Return the (x, y) coordinate for the center point of the cell that contains the specified text.  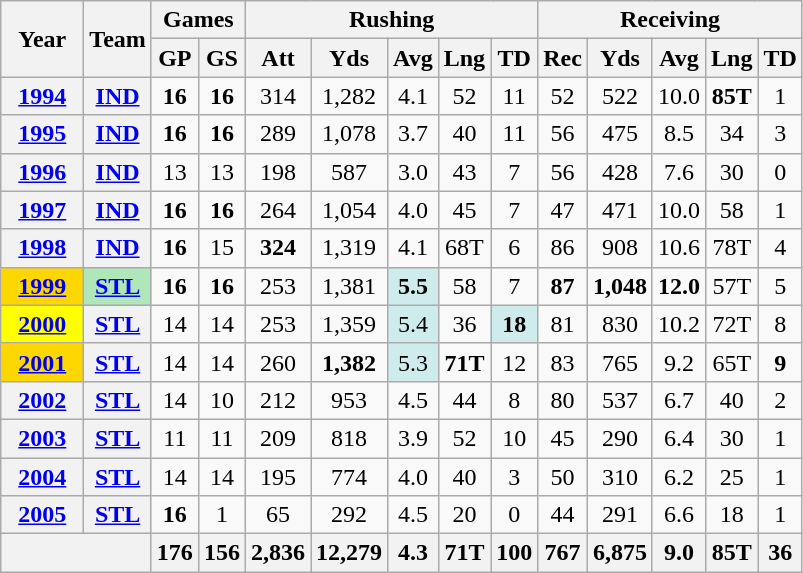
9.0 (678, 553)
50 (563, 477)
GP (174, 58)
212 (278, 400)
953 (350, 400)
68T (464, 248)
1996 (42, 172)
3.9 (414, 438)
10.6 (678, 248)
818 (350, 438)
2,836 (278, 553)
830 (620, 324)
2000 (42, 324)
Receiving (670, 20)
1995 (42, 134)
65T (732, 362)
774 (350, 477)
5.5 (414, 286)
57T (732, 286)
587 (350, 172)
428 (620, 172)
324 (278, 248)
3.0 (414, 172)
47 (563, 210)
198 (278, 172)
1,319 (350, 248)
6.4 (678, 438)
156 (222, 553)
475 (620, 134)
260 (278, 362)
2005 (42, 515)
83 (563, 362)
2002 (42, 400)
15 (222, 248)
2003 (42, 438)
291 (620, 515)
471 (620, 210)
Games (198, 20)
195 (278, 477)
522 (620, 96)
264 (278, 210)
2001 (42, 362)
6.2 (678, 477)
9 (780, 362)
7.6 (678, 172)
1,282 (350, 96)
12.0 (678, 286)
6,875 (620, 553)
314 (278, 96)
78T (732, 248)
537 (620, 400)
290 (620, 438)
1997 (42, 210)
1,359 (350, 324)
20 (464, 515)
100 (514, 553)
1,078 (350, 134)
292 (350, 515)
87 (563, 286)
86 (563, 248)
1994 (42, 96)
908 (620, 248)
12 (514, 362)
1,382 (350, 362)
5 (780, 286)
1998 (42, 248)
43 (464, 172)
209 (278, 438)
310 (620, 477)
80 (563, 400)
1,048 (620, 286)
4 (780, 248)
GS (222, 58)
6 (514, 248)
12,279 (350, 553)
767 (563, 553)
10.2 (678, 324)
5.4 (414, 324)
765 (620, 362)
81 (563, 324)
65 (278, 515)
1,381 (350, 286)
8.5 (678, 134)
Rec (563, 58)
6.6 (678, 515)
34 (732, 134)
289 (278, 134)
6.7 (678, 400)
2 (780, 400)
Team (118, 39)
Year (42, 39)
3.7 (414, 134)
72T (732, 324)
1,054 (350, 210)
2004 (42, 477)
176 (174, 553)
Rushing (391, 20)
25 (732, 477)
1999 (42, 286)
Att (278, 58)
4.3 (414, 553)
5.3 (414, 362)
9.2 (678, 362)
